Pinpoint the cell where the given text exists, returning its [x, y] midpoint coordinate. 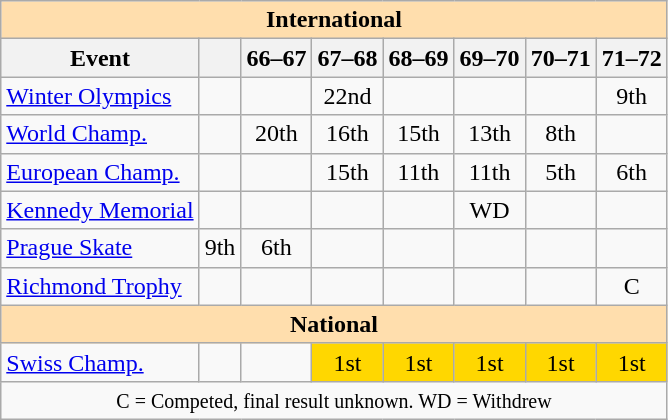
66–67 [276, 58]
Event [100, 58]
Winter Olympics [100, 96]
71–72 [632, 58]
World Champ. [100, 134]
C [632, 286]
67–68 [348, 58]
European Champ. [100, 172]
Swiss Champ. [100, 362]
13th [490, 134]
8th [560, 134]
Prague Skate [100, 248]
20th [276, 134]
16th [348, 134]
National [334, 324]
5th [560, 172]
69–70 [490, 58]
22nd [348, 96]
C = Competed, final result unknown. WD = Withdrew [334, 400]
70–71 [560, 58]
Richmond Trophy [100, 286]
68–69 [418, 58]
International [334, 20]
Kennedy Memorial [100, 210]
WD [490, 210]
